Detect which cell encompasses the target text, then output its (X, Y) center coordinate. 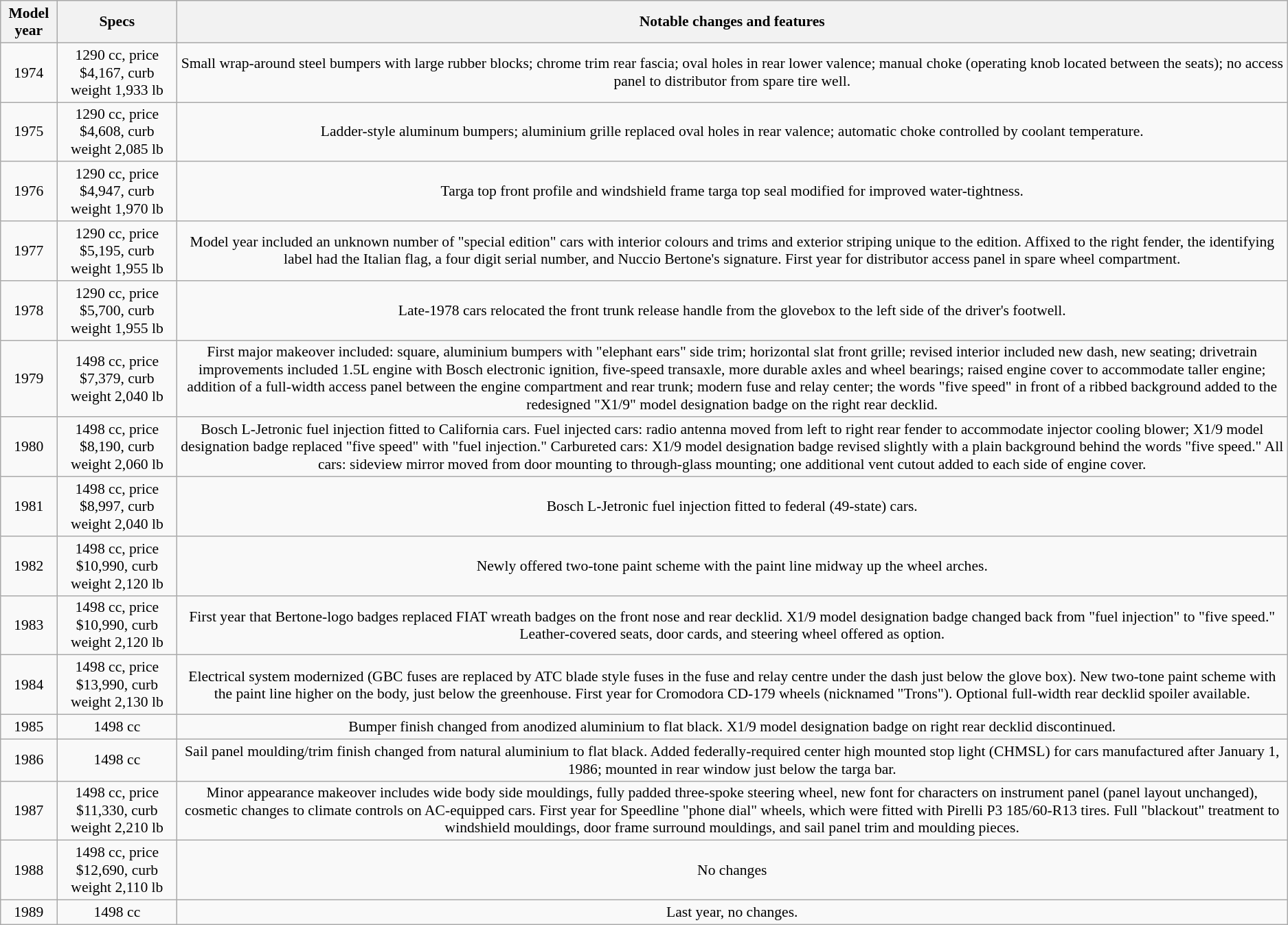
Bumper finish changed from anodized aluminium to flat black. X1/9 model designation badge on right rear decklid discontinued. (732, 727)
Last year, no changes. (732, 913)
1290 cc, price $4,947, curb weight 1,970 lb (117, 192)
1981 (29, 507)
Late-1978 cars relocated the front trunk release handle from the glovebox to the left side of the driver's footwell. (732, 310)
1984 (29, 685)
Model year (29, 22)
1976 (29, 192)
1977 (29, 251)
Bosch L-Jetronic fuel injection fitted to federal (49-state) cars. (732, 507)
1983 (29, 625)
1290 cc, price $4,167, curb weight 1,933 lb (117, 73)
1989 (29, 913)
1498 cc, price $12,690, curb weight 2,110 lb (117, 871)
1498 cc, price $8,997, curb weight 2,040 lb (117, 507)
1290 cc, price $5,195, curb weight 1,955 lb (117, 251)
1980 (29, 448)
1498 cc, price $8,190, curb weight 2,060 lb (117, 448)
No changes (732, 871)
Targa top front profile and windshield frame targa top seal modified for improved water-tightness. (732, 192)
1974 (29, 73)
Specs (117, 22)
1975 (29, 132)
1979 (29, 378)
1986 (29, 760)
1985 (29, 727)
Ladder-style aluminum bumpers; aluminium grille replaced oval holes in rear valence; automatic choke controlled by coolant temperature. (732, 132)
1978 (29, 310)
1988 (29, 871)
1498 cc, price $13,990, curb weight 2,130 lb (117, 685)
1498 cc, price $11,330, curb weight 2,210 lb (117, 810)
1982 (29, 566)
1290 cc, price $4,608, curb weight 2,085 lb (117, 132)
Newly offered two-tone paint scheme with the paint line midway up the wheel arches. (732, 566)
1498 cc, price $7,379, curb weight 2,040 lb (117, 378)
1987 (29, 810)
1290 cc, price $5,700, curb weight 1,955 lb (117, 310)
Notable changes and features (732, 22)
